Provide the [X, Y] coordinate of the cell's center where the given text is located.  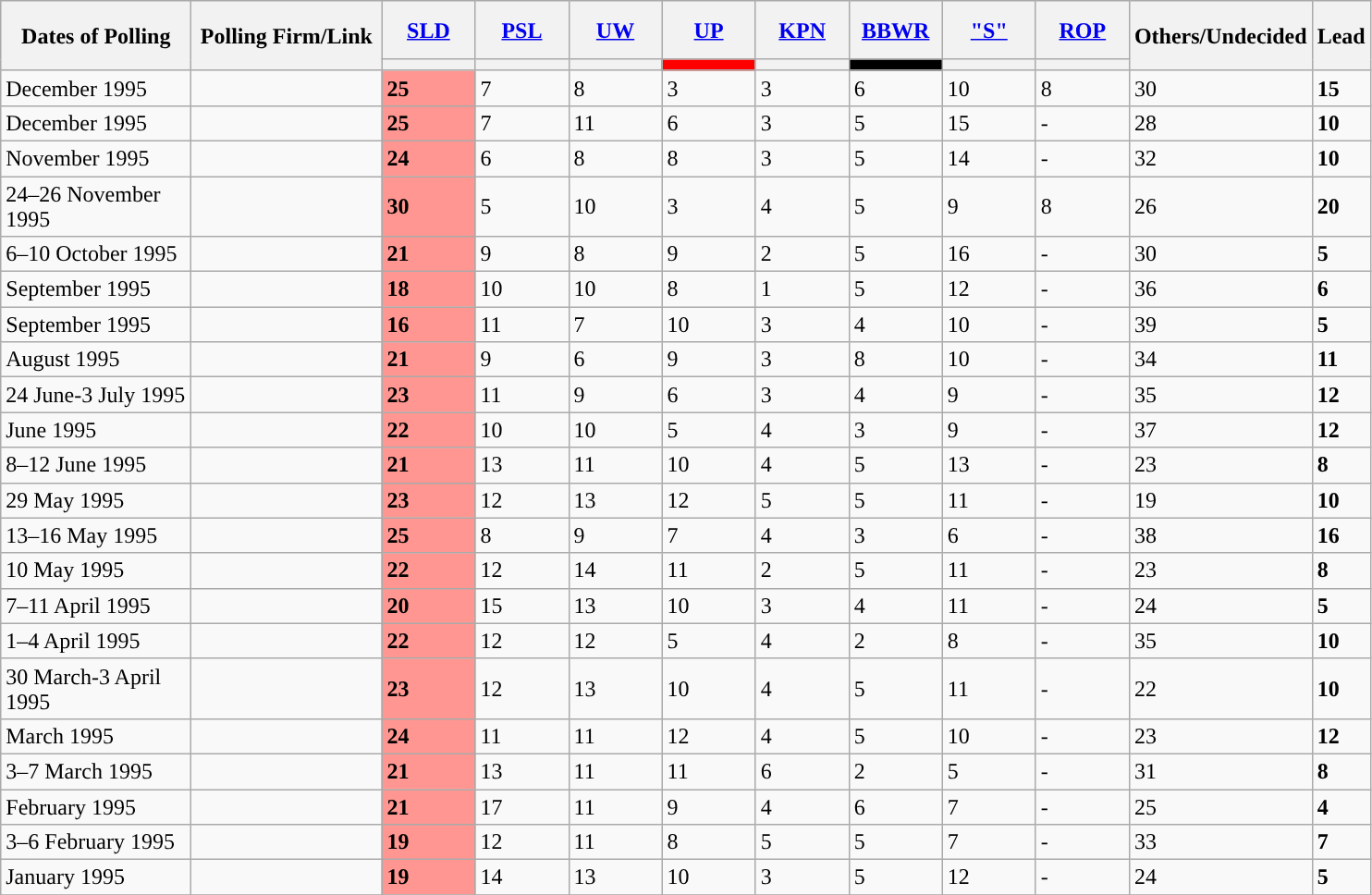
39 [1220, 325]
3–6 February 1995 [96, 842]
37 [1220, 430]
28 [1220, 123]
38 [1220, 535]
Lead [1341, 36]
KPN [802, 30]
BBWR [895, 30]
1 [802, 289]
18 [429, 289]
January 1995 [96, 877]
6–10 October 1995 [96, 254]
34 [1220, 360]
March 1995 [96, 736]
7–11 April 1995 [96, 606]
13–16 May 1995 [96, 535]
3–7 March 1995 [96, 771]
Polling Firm/Link [287, 36]
24 June-3 July 1995 [96, 395]
31 [1220, 771]
36 [1220, 289]
February 1995 [96, 807]
26 [1220, 205]
November 1995 [96, 158]
Dates of Polling [96, 36]
24–26 November 1995 [96, 205]
ROP [1082, 30]
August 1995 [96, 360]
UP [708, 30]
30 March-3 April 1995 [96, 688]
UW [616, 30]
PSL [521, 30]
8–12 June 1995 [96, 465]
33 [1220, 842]
Others/Undecided [1220, 36]
"S" [989, 30]
17 [521, 807]
32 [1220, 158]
29 May 1995 [96, 500]
June 1995 [96, 430]
SLD [429, 30]
10 May 1995 [96, 570]
1–4 April 1995 [96, 641]
